Determine the [X, Y] coordinate at the center of the cell enclosing the given text.  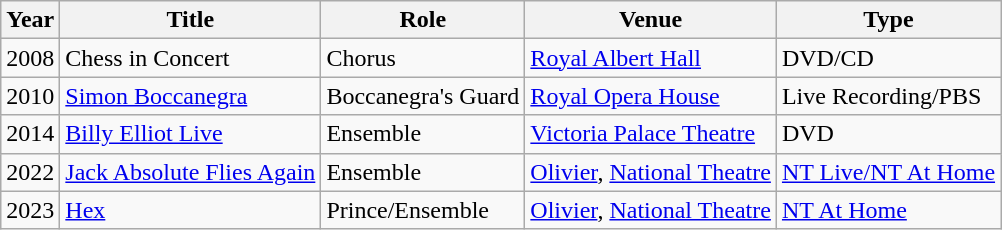
Victoria Palace Theatre [651, 134]
Chess in Concert [190, 58]
Title [190, 20]
Boccanegra's Guard [423, 96]
Jack Absolute Flies Again [190, 172]
Prince/Ensemble [423, 210]
DVD [888, 134]
NT At Home [888, 210]
Simon Boccanegra [190, 96]
Year [30, 20]
NT Live/NT At Home [888, 172]
Type [888, 20]
Billy Elliot Live [190, 134]
Chorus [423, 58]
Live Recording/PBS [888, 96]
Venue [651, 20]
Royal Opera House [651, 96]
2014 [30, 134]
Hex [190, 210]
DVD/CD [888, 58]
2008 [30, 58]
2023 [30, 210]
2010 [30, 96]
Royal Albert Hall [651, 58]
Role [423, 20]
2022 [30, 172]
